Capture the cell that displays the provided text and extract its [x, y] central coordinate. 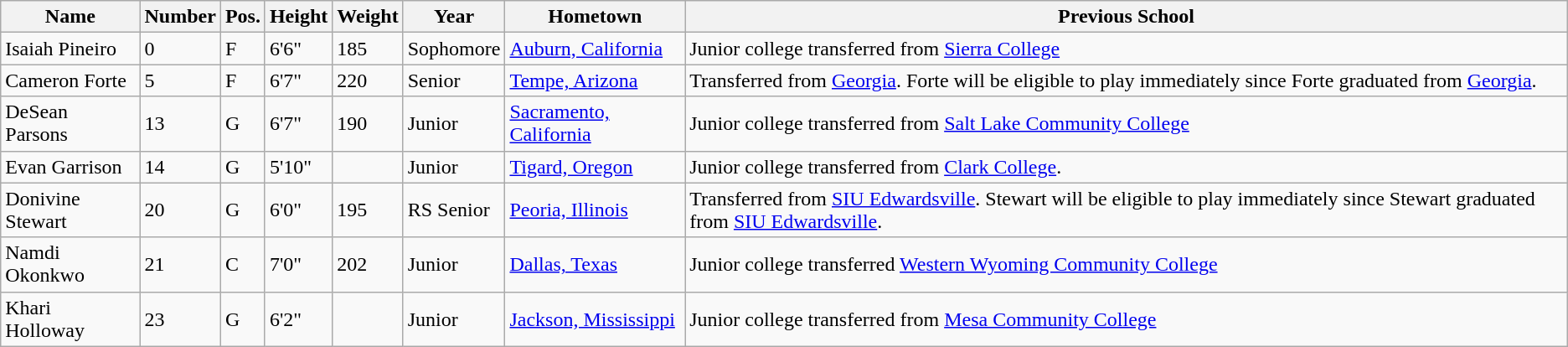
Junior college transferred Western Wyoming Community College [1127, 265]
6'0" [298, 210]
Previous School [1127, 17]
Junior college transferred from Clark College. [1127, 167]
23 [180, 319]
Jackson, Mississippi [595, 319]
7'0" [298, 265]
Height [298, 17]
Transferred from Georgia. Forte will be eligible to play immediately since Forte graduated from Georgia. [1127, 80]
190 [368, 124]
RS Senior [454, 210]
185 [368, 49]
Pos. [243, 17]
DeSean Parsons [70, 124]
195 [368, 210]
220 [368, 80]
Evan Garrison [70, 167]
0 [180, 49]
Year [454, 17]
Khari Holloway [70, 319]
Isaiah Pineiro [70, 49]
21 [180, 265]
Peoria, Illinois [595, 210]
Tempe, Arizona [595, 80]
Tigard, Oregon [595, 167]
Name [70, 17]
5'10" [298, 167]
Senior [454, 80]
Transferred from SIU Edwardsville. Stewart will be eligible to play immediately since Stewart graduated from SIU Edwardsville. [1127, 210]
Cameron Forte [70, 80]
Weight [368, 17]
Junior college transferred from Salt Lake Community College [1127, 124]
Hometown [595, 17]
6'2" [298, 319]
5 [180, 80]
Junior college transferred from Sierra College [1127, 49]
13 [180, 124]
Dallas, Texas [595, 265]
Sophomore [454, 49]
Namdi Okonkwo [70, 265]
Sacramento, California [595, 124]
Auburn, California [595, 49]
14 [180, 167]
Junior college transferred from Mesa Community College [1127, 319]
Number [180, 17]
C [243, 265]
6'6" [298, 49]
202 [368, 265]
20 [180, 210]
Donivine Stewart [70, 210]
